For the text-containing cell, return its midpoint in [X, Y] coordinate format. 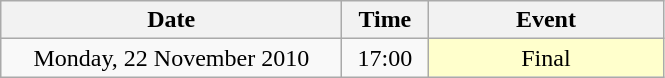
Time [385, 20]
Date [172, 20]
Final [546, 58]
Event [546, 20]
17:00 [385, 58]
Monday, 22 November 2010 [172, 58]
